Scan for the cell matching the given text and deliver its (X, Y) coordinate at center. 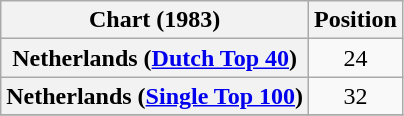
Chart (1983) (155, 20)
24 (356, 58)
Netherlands (Single Top 100) (155, 96)
Netherlands (Dutch Top 40) (155, 58)
32 (356, 96)
Position (356, 20)
